Identify which cell holds the provided text, then report its (x, y) central coordinate. 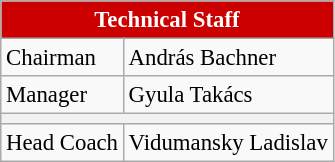
Chairman (62, 58)
Manager (62, 95)
Head Coach (62, 143)
Vidumansky Ladislav (228, 143)
András Bachner (228, 58)
Technical Staff (167, 20)
Gyula Takács (228, 95)
